For the text-containing cell, return its midpoint in (X, Y) coordinate format. 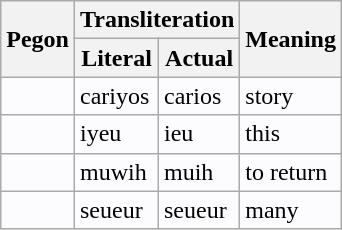
ieu (198, 134)
muih (198, 172)
this (291, 134)
Meaning (291, 39)
story (291, 96)
carios (198, 96)
cariyos (116, 96)
many (291, 210)
to return (291, 172)
Transliteration (156, 20)
iyeu (116, 134)
Pegon (38, 39)
Literal (116, 58)
Actual (198, 58)
muwih (116, 172)
